Output the (X, Y) coordinate of the center of the cell containing the given text.  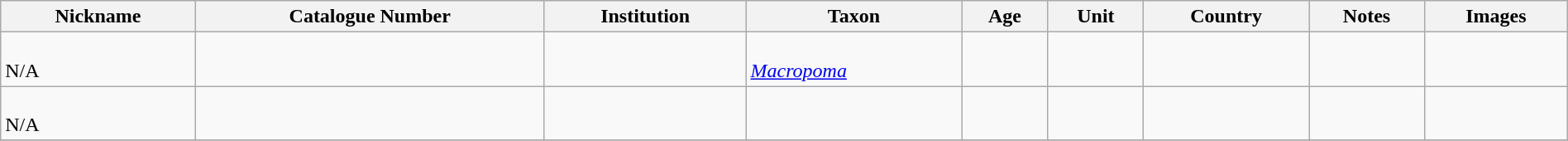
Macropoma (853, 60)
Images (1495, 17)
Age (1005, 17)
Institution (645, 17)
Country (1226, 17)
Notes (1367, 17)
Taxon (853, 17)
Nickname (98, 17)
Catalogue Number (370, 17)
Unit (1095, 17)
